Output the [X, Y] coordinate of the center of the cell containing the given text.  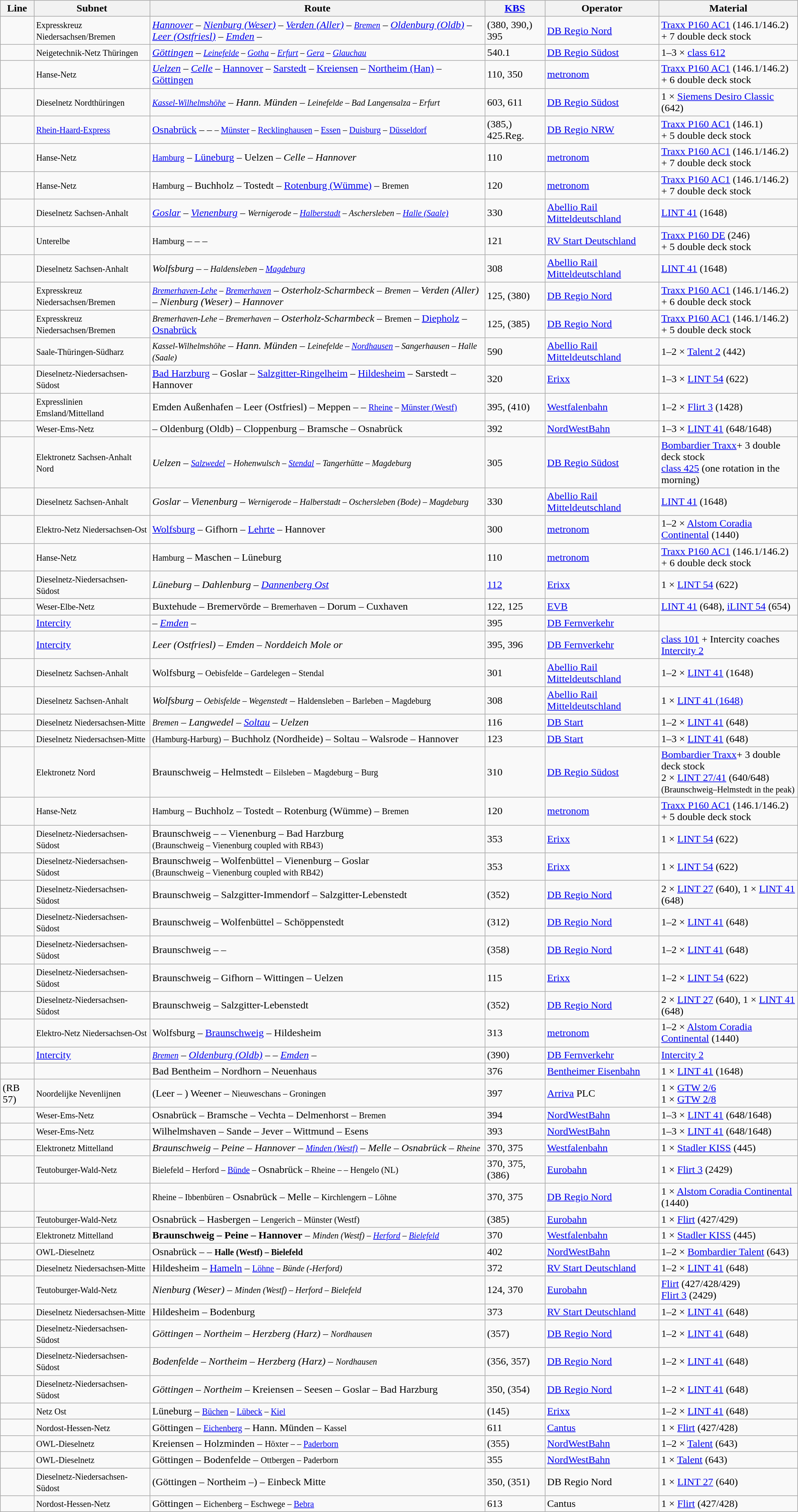
355 [515, 1460]
(355) [515, 1443]
300 [515, 529]
Osnabrück – Bramsche – Vechta – Delmenhorst – Bremen [318, 1115]
Bombardier Traxx+ 3 double deck stockclass 425 (one rotation in the morning) [729, 463]
(380, 390,) 395 [515, 31]
Weser-Elbe-Netz [92, 607]
Uelzen – Salzwedel – Hohenwulsch – Stendal – Tangerhütte – Magdeburg [318, 463]
Expresslinien Emsland/Mittelland [92, 407]
1–2 × Talent 2 (442) [729, 352]
(145) [515, 1411]
(RB 57) [17, 1093]
Göttingen – Leinefelde – Gotha – Erfurt – Gera – Glauchau [318, 52]
301 [515, 672]
125, (385) [515, 324]
Bremen – Oldenburg (Oldb) – – Emden – [318, 1055]
1–2 × Bombardier Talent (643) [729, 1252]
Hamburg – – – [318, 240]
1–3 × LINT 41 (648) [729, 738]
112 [515, 585]
Bremerhaven-Lehe – Bremerhaven – Osterholz-Scharmbeck – Bremen – Verden (Aller) – Nienburg (Weser) – Hannover [318, 296]
Braunschweig – Helmstedt – Eilsleben – Magdeburg – Burg [318, 772]
Osnabrück – – – Münster – Recklinghausen – Essen – Duisburg – Düsseldorf [318, 130]
Hildesheim – Bodenburg [318, 1312]
EVB [602, 607]
1–2 × LINT 41 (1648) [729, 672]
(Hamburg-Harburg) – Buchholz (Nordheide) – Soltau – Walsrode – Hannover [318, 738]
1–2 × LINT 54 (622) [729, 977]
590 [515, 352]
Neigetechnik-Netz Thüringen [92, 52]
– Emden – [318, 623]
Kassel-Wilhelmshöhe – Hann. Münden – Leinefelde – Nordhausen – Sangerhausen – Halle (Saale) [318, 352]
Wilhelmshaven – Sande – Jever – Wittmund – Esens [318, 1131]
121 [515, 240]
Braunschweig – – Vienenburg – Bad Harzburg(Braunschweig – Vienenburg coupled with RB43) [318, 839]
Bodenfelde – Northeim – Herzberg (Harz) – Nordhausen [318, 1362]
Göttingen – Eichenberg – Eschwege – Bebra [318, 1504]
Göttingen – Eichenberg – Hann. Münden – Kassel [318, 1427]
1 × Flirt 3 (2429) [729, 1170]
Braunschweig – Gifhorn – Wittingen – Uelzen [318, 977]
1 × LINT 27 (640) [729, 1482]
Bremerhaven-Lehe – Bremerhaven – Osterholz-Scharmbeck – Bremen – Diepholz – Osnabrück [318, 324]
Braunschweig – Salzgitter-Lebenstedt [318, 1005]
Leer (Ostfriesl) – Emden – Norddeich Mole or [318, 645]
1 × Talent (643) [729, 1460]
Elektronetz Nord [92, 772]
Bentheimer Eisenbahn [602, 1071]
Bielefeld – Herford – Bünde – Osnabrück – Rheine – – Hengelo (NL) [318, 1170]
Bad Harzburg – Goslar – Salzgitter-Ringelheim – Hildesheim – Sarstedt – Hannover [318, 379]
373 [515, 1312]
393 [515, 1131]
1 × Siemens Desiro Classic (642) [729, 102]
Dieselnetz Nordthüringen [92, 102]
Hamburg – Maschen – Lüneburg [318, 557]
Braunschweig – Wolfenbüttel – Schöppenstedt [318, 922]
Braunschweig – Wolfenbüttel – Vienenburg – Goslar(Braunschweig – Vienenburg coupled with RB42) [318, 867]
Wolfsburg – Braunschweig – Hildesheim [318, 1033]
Braunschweig – Peine – Hannover – Minden (Westf) – Herford – Bielefeld [318, 1236]
Elektronetz Sachsen-Anhalt Nord [92, 463]
Netz Ost [92, 1411]
Arriva PLC [602, 1093]
Noordelijke Nevenlijnen [92, 1093]
376 [515, 1071]
124, 370 [515, 1290]
402 [515, 1252]
397 [515, 1093]
395, 396 [515, 645]
350, (351) [515, 1482]
116 [515, 722]
Osnabrück – Hasbergen – Lengerich – Münster (Westf) [318, 1219]
Wolfsburg – Oebisfelde – Wegenstedt – Haldensleben – Barleben – Magdeburg [318, 700]
Uelzen – Celle – Hannover – Sarstedt – Kreiensen – Northeim (Han) – Göttingen [318, 74]
1–3 × class 612 [729, 52]
Saale-Thüringen-Südharz [92, 352]
350, (354) [515, 1389]
1–2 × Flirt 3 (1428) [729, 407]
Kassel-Wilhelmshöhe – Hann. Münden – Leinefelde – Bad Langensalza – Erfurt [318, 102]
Bremen – Langwedel – Soltau – Uelzen [318, 722]
Osnabrück – – Halle (Westf) – Bielefeld [318, 1252]
Rhein-Haard-Express [92, 130]
(357) [515, 1333]
395, (410) [515, 407]
Traxx P160 AC1 (146.1)+ 5 double deck stock [729, 130]
(Leer – ) Weener – Nieuweschans – Groningen [318, 1093]
611 [515, 1427]
125, (380) [515, 296]
Unterelbe [92, 240]
DB Regio NRW [602, 130]
Traxx P160 DE (246)+ 5 double deck stock [729, 240]
313 [515, 1033]
(358) [515, 950]
370 [515, 1236]
Göttingen – Bodenfelde – Ottbergen – Paderborn [318, 1460]
Emden Außenhafen – Leer (Ostfriesl) – Meppen – – Rheine – Münster (Westf) [318, 407]
613 [515, 1504]
370, 375, (386) [515, 1170]
394 [515, 1115]
395 [515, 623]
Nienburg (Weser) – Minden (Westf) – Herford – Bielefeld [318, 1290]
Buxtehude – Bremervörde – Bremerhaven – Dorum – Cuxhaven [318, 607]
LINT 41 (648), iLINT 54 (654) [729, 607]
1–3 × LINT 54 (622) [729, 379]
(356, 357) [515, 1362]
392 [515, 429]
(385) [515, 1219]
Wolfsburg – Gifhorn – Lehrte – Hannover [318, 529]
Göttingen – Northeim – Herzberg (Harz) – Nordhausen [318, 1333]
122, 125 [515, 607]
Goslar – Vienenburg – Wernigerode – Halberstadt – Oschersleben (Bode) – Magdeburg [318, 502]
Braunschweig – Peine – Hannover – Minden (Westf) – Melle – Osnabrück – Rheine [318, 1147]
320 [515, 379]
– Oldenburg (Oldb) – Cloppenburg – Bramsche – Osnabrück [318, 429]
Subnet [92, 9]
Kreiensen – Holzminden – Höxter – – Paderborn [318, 1443]
Bad Bentheim – Nordhorn – Neuenhaus [318, 1071]
1–2 × Talent (643) [729, 1443]
(Göttingen – Northeim –) – Einbeck Mitte [318, 1482]
Lüneburg – Büchen – Lübeck – Kiel [318, 1411]
Lüneburg – Dahlenburg – Dannenberg Ost [318, 585]
Braunschweig – – [318, 950]
1 × Alstom Coradia Continental (1440) [729, 1197]
310 [515, 772]
Bombardier Traxx+ 3 double deck stock2 × LINT 27/41 (640/648)(Braunschweig–Helmstedt in the peak) [729, 772]
KBS [515, 9]
Braunschweig – Salzgitter-Immendorf – Salzgitter-Lebenstedt [318, 895]
(312) [515, 922]
115 [515, 977]
Hannover – Nienburg (Weser) – Verden (Aller) – Bremen – Oldenburg (Oldb) – Leer (Ostfriesl) – Emden – [318, 31]
1 × Flirt (427/429) [729, 1219]
540.1 [515, 52]
305 [515, 463]
Line [17, 9]
(390) [515, 1055]
class 101 + Intercity coachesIntercity 2 [729, 645]
372 [515, 1268]
Material [729, 9]
Goslar – Vienenburg – Wernigerode – Halberstadt – Aschersleben – Halle (Saale) [318, 213]
Operator [602, 9]
Hildesheim – Hameln – Löhne – Bünde (-Herford) [318, 1268]
Göttingen – Northeim – Kreiensen – Seesen – Goslar – Bad Harzburg [318, 1389]
Wolfsburg – – Haldensleben – Magdeburg [318, 268]
Wolfsburg – Oebisfelde – Gardelegen – Stendal [318, 672]
123 [515, 738]
Rheine – Ibbenbüren – Osnabrück – Melle – Kirchlengern – Löhne [318, 1197]
603, 611 [515, 102]
(385,) 425.Reg. [515, 130]
Hamburg – Lüneburg – Uelzen – Celle – Hannover [318, 158]
Route [318, 9]
1 × GTW 2/61 × GTW 2/8 [729, 1093]
Intercity 2 [729, 1055]
110, 350 [515, 74]
Flirt (427/428/429)Flirt 3 (2429) [729, 1290]
